For the text-containing cell, return its midpoint in [X, Y] coordinate format. 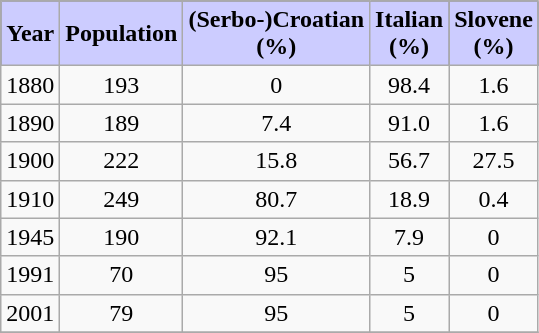
1880 [30, 85]
98.4 [410, 85]
80.7 [276, 199]
56.7 [410, 161]
(Serbo-)Croatian (%) [276, 34]
18.9 [410, 199]
27.5 [494, 161]
Slovene (%) [494, 34]
193 [122, 85]
1945 [30, 237]
7.9 [410, 237]
222 [122, 161]
1890 [30, 123]
7.4 [276, 123]
1991 [30, 275]
1900 [30, 161]
190 [122, 237]
92.1 [276, 237]
1910 [30, 199]
0.4 [494, 199]
249 [122, 199]
189 [122, 123]
2001 [30, 313]
Italian (%) [410, 34]
70 [122, 275]
Year [30, 34]
79 [122, 313]
91.0 [410, 123]
15.8 [276, 161]
Population [122, 34]
